For the text-containing cell, return its midpoint in [X, Y] coordinate format. 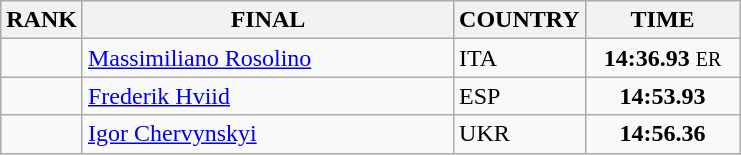
Massimiliano Rosolino [268, 58]
RANK [42, 20]
Igor Chervynskyi [268, 134]
14:53.93 [662, 96]
ESP [520, 96]
ITA [520, 58]
14:56.36 [662, 134]
TIME [662, 20]
14:36.93 ER [662, 58]
FINAL [268, 20]
Frederik Hviid [268, 96]
UKR [520, 134]
COUNTRY [520, 20]
